Return [x, y] of the center of cell containing provided text 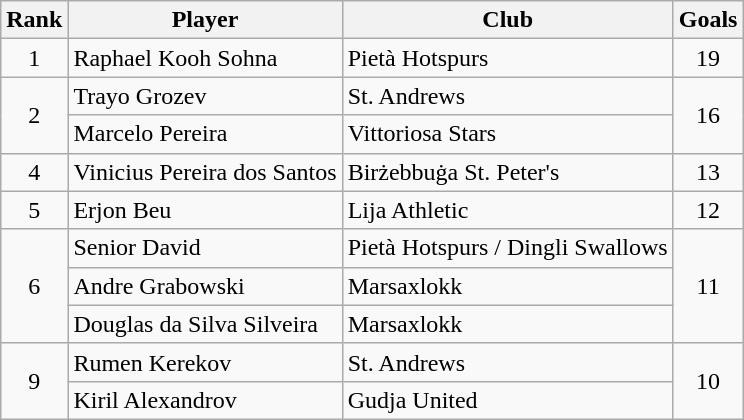
Andre Grabowski [205, 286]
Kiril Alexandrov [205, 400]
12 [708, 210]
13 [708, 172]
9 [34, 381]
10 [708, 381]
Lija Athletic [508, 210]
Erjon Beu [205, 210]
1 [34, 58]
Club [508, 20]
6 [34, 286]
Vittoriosa Stars [508, 134]
Pietà Hotspurs / Dingli Swallows [508, 248]
2 [34, 115]
16 [708, 115]
Player [205, 20]
Pietà Hotspurs [508, 58]
4 [34, 172]
Birżebbuġa St. Peter's [508, 172]
Gudja United [508, 400]
11 [708, 286]
Raphael Kooh Sohna [205, 58]
Rank [34, 20]
Senior David [205, 248]
Rumen Kerekov [205, 362]
Vinicius Pereira dos Santos [205, 172]
Trayo Grozev [205, 96]
Douglas da Silva Silveira [205, 324]
Goals [708, 20]
19 [708, 58]
Marcelo Pereira [205, 134]
5 [34, 210]
